Return the [X, Y] coordinate for the center point of the cell that contains the specified text.  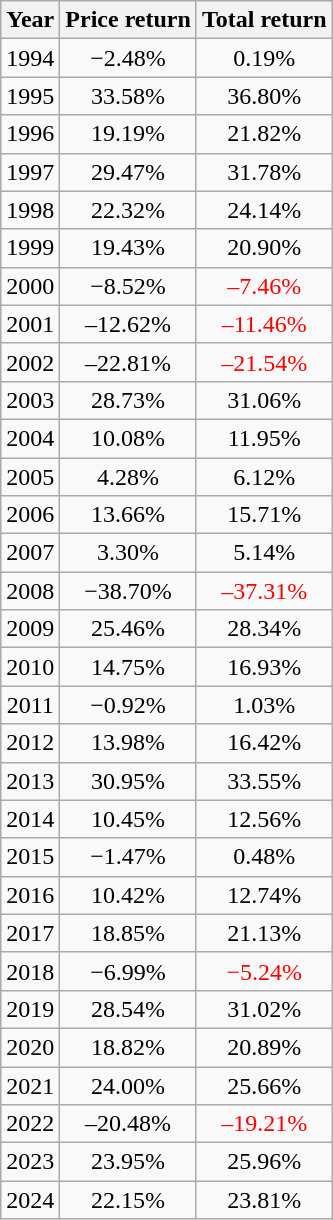
2006 [30, 515]
28.54% [128, 1009]
25.66% [264, 1085]
0.48% [264, 857]
36.80% [264, 96]
2010 [30, 667]
4.28% [128, 477]
31.78% [264, 172]
−8.52% [128, 286]
25.46% [128, 629]
29.47% [128, 172]
20.90% [264, 248]
28.73% [128, 400]
1998 [30, 210]
Year [30, 20]
2022 [30, 1124]
20.89% [264, 1047]
3.30% [128, 553]
–7.46% [264, 286]
31.06% [264, 400]
23.95% [128, 1162]
1.03% [264, 705]
24.14% [264, 210]
6.12% [264, 477]
−6.99% [128, 971]
18.82% [128, 1047]
1997 [30, 172]
22.32% [128, 210]
2013 [30, 781]
2008 [30, 591]
21.82% [264, 134]
2011 [30, 705]
23.81% [264, 1200]
2012 [30, 743]
2014 [30, 819]
2005 [30, 477]
14.75% [128, 667]
5.14% [264, 553]
1999 [30, 248]
30.95% [128, 781]
–22.81% [128, 362]
13.98% [128, 743]
12.74% [264, 895]
22.15% [128, 1200]
24.00% [128, 1085]
33.58% [128, 96]
10.42% [128, 895]
1996 [30, 134]
Total return [264, 20]
1995 [30, 96]
16.93% [264, 667]
19.19% [128, 134]
0.19% [264, 58]
–21.54% [264, 362]
15.71% [264, 515]
2007 [30, 553]
–11.46% [264, 324]
25.96% [264, 1162]
2003 [30, 400]
2004 [30, 438]
Price return [128, 20]
2021 [30, 1085]
28.34% [264, 629]
−2.48% [128, 58]
−38.70% [128, 591]
21.13% [264, 933]
2020 [30, 1047]
2019 [30, 1009]
−0.92% [128, 705]
−1.47% [128, 857]
2016 [30, 895]
10.45% [128, 819]
–20.48% [128, 1124]
–37.31% [264, 591]
–12.62% [128, 324]
31.02% [264, 1009]
2009 [30, 629]
19.43% [128, 248]
10.08% [128, 438]
16.42% [264, 743]
11.95% [264, 438]
2017 [30, 933]
2000 [30, 286]
18.85% [128, 933]
2018 [30, 971]
1994 [30, 58]
2024 [30, 1200]
−5.24% [264, 971]
2002 [30, 362]
2023 [30, 1162]
13.66% [128, 515]
2015 [30, 857]
–19.21% [264, 1124]
33.55% [264, 781]
2001 [30, 324]
12.56% [264, 819]
